Find where the given text appears and provide that cell's center as [x, y] coordinate. 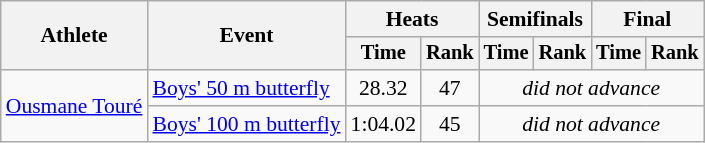
Boys' 50 m butterfly [246, 88]
Event [246, 36]
1:04.02 [384, 124]
45 [450, 124]
Heats [412, 19]
47 [450, 88]
Ousmane Touré [74, 106]
28.32 [384, 88]
Boys' 100 m butterfly [246, 124]
Athlete [74, 36]
Final [647, 19]
Semifinals [535, 19]
